Return (X, Y) of the center of cell containing provided text 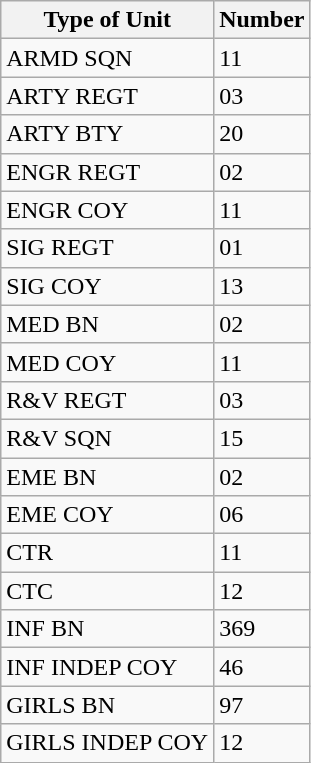
EME BN (108, 477)
EME COY (108, 515)
20 (262, 134)
CTC (108, 591)
CTR (108, 553)
R&V REGT (108, 400)
MED BN (108, 324)
15 (262, 438)
ARTY REGT (108, 96)
MED COY (108, 362)
R&V SQN (108, 438)
Type of Unit (108, 20)
13 (262, 286)
SIG REGT (108, 248)
97 (262, 705)
369 (262, 629)
Number (262, 20)
INF INDEP COY (108, 667)
ENGR REGT (108, 172)
ARMD SQN (108, 58)
INF BN (108, 629)
GIRLS INDEP COY (108, 743)
SIG COY (108, 286)
ARTY BTY (108, 134)
06 (262, 515)
ENGR COY (108, 210)
46 (262, 667)
01 (262, 248)
GIRLS BN (108, 705)
